Scan for the cell matching the given text and deliver its (X, Y) coordinate at center. 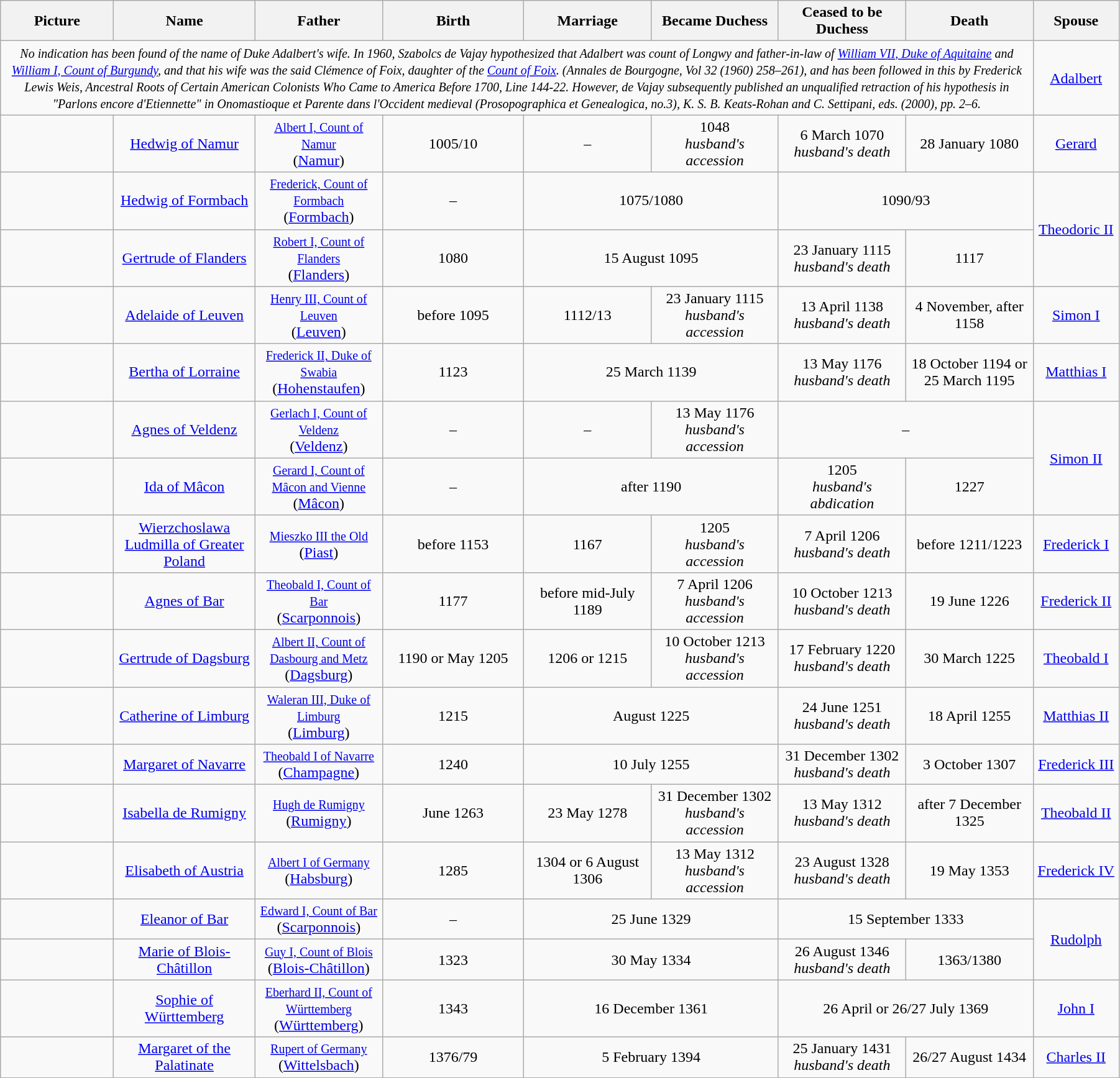
Mieszko III the Old(Piast) (318, 544)
Spouse (1076, 21)
19 May 1353 (970, 870)
1117 (970, 258)
23 January 1115husband's accession (715, 315)
13 May 1176husband's accession (715, 429)
before 1211/1223 (970, 544)
Edward I, Count of Bar(Scarponnois) (318, 920)
18 October 1194 or 25 March 1195 (970, 372)
1240 (453, 764)
Theodoric II (1076, 229)
18 April 1255 (970, 716)
3 October 1307 (970, 764)
1048husband's accession (715, 144)
13 May 1312husband's death (842, 813)
Adalbert (1076, 78)
1227 (970, 486)
Gerlach I, Count of Veldenz(Veldenz) (318, 429)
Marie of Blois-Châtillon (185, 959)
Agnes of Bar (185, 601)
1205husband's abdication (842, 486)
1205husband's accession (715, 544)
16 December 1361 (651, 1008)
Gertrude of Dagsburg (185, 658)
Eberhard II, Count of Württemberg(Württemberg) (318, 1008)
Matthias I (1076, 372)
after 1190 (651, 486)
Theobald I of Navarre(Champagne) (318, 764)
Hedwig of Formbach (185, 201)
John I (1076, 1008)
Frederick II, Duke of Swabia(Hohenstaufen) (318, 372)
Frederick I (1076, 544)
Gerard I, Count of Mâcon and Vienne(Mâcon) (318, 486)
1123 (453, 372)
25 January 1431husband's death (842, 1057)
Agnes of Veldenz (185, 429)
13 April 1138husband's death (842, 315)
before 1153 (453, 544)
24 June 1251husband's death (842, 716)
Father (318, 21)
Hugh de Rumigny(Rumigny) (318, 813)
26 August 1346husband's death (842, 959)
1323 (453, 959)
Name (185, 21)
Albert I of Germany(Habsburg) (318, 870)
1363/1380 (970, 959)
June 1263 (453, 813)
7 April 1206husband's death (842, 544)
Theobald I, Count of Bar(Scarponnois) (318, 601)
1090/93 (906, 201)
Wierzchoslawa Ludmilla of Greater Poland (185, 544)
Adelaide of Leuven (185, 315)
13 May 1312husband's accession (715, 870)
1206 or 1215 (588, 658)
30 March 1225 (970, 658)
5 February 1394 (651, 1057)
1167 (588, 544)
1080 (453, 258)
15 August 1095 (651, 258)
1005/10 (453, 144)
1285 (453, 870)
Theobald I (1076, 658)
Ceased to be Duchess (842, 21)
6 March 1070husband's death (842, 144)
Margaret of the Palatinate (185, 1057)
Rupert of Germany(Wittelsbach) (318, 1057)
1376/79 (453, 1057)
Frederick IV (1076, 870)
Margaret of Navarre (185, 764)
1075/1080 (651, 201)
25 March 1139 (651, 372)
Matthias II (1076, 716)
Isabella de Rumigny (185, 813)
Catherine of Limburg (185, 716)
before mid-July 1189 (588, 601)
Gerard (1076, 144)
25 June 1329 (651, 920)
Henry III, Count of Leuven(Leuven) (318, 315)
7 April 1206husband's accession (715, 601)
1112/13 (588, 315)
23 August 1328husband's death (842, 870)
after 7 December 1325 (970, 813)
Guy I, Count of Blois(Blois-Châtillon) (318, 959)
15 September 1333 (906, 920)
26/27 August 1434 (970, 1057)
17 February 1220husband's death (842, 658)
Simon II (1076, 458)
Gertrude of Flanders (185, 258)
1343 (453, 1008)
30 May 1334 (651, 959)
Waleran III, Duke of Limburg(Limburg) (318, 716)
1177 (453, 601)
Hedwig of Namur (185, 144)
10 July 1255 (651, 764)
Death (970, 21)
23 January 1115husband's death (842, 258)
1304 or 6 August 1306 (588, 870)
Frederick, Count of Formbach(Formbach) (318, 201)
Eleanor of Bar (185, 920)
10 October 1213husband's death (842, 601)
Frederick II (1076, 601)
Bertha of Lorraine (185, 372)
1215 (453, 716)
Frederick III (1076, 764)
Sophie of Württemberg (185, 1008)
31 December 1302husband's accession (715, 813)
31 December 1302husband's death (842, 764)
Albert II, Count of Dasbourg and Metz(Dagsburg) (318, 658)
August 1225 (651, 716)
4 November, after 1158 (970, 315)
Ida of Mâcon (185, 486)
Picture (57, 21)
Simon I (1076, 315)
Theobald II (1076, 813)
Robert I, Count of Flanders(Flanders) (318, 258)
Rudolph (1076, 939)
Albert I, Count of Namur(Namur) (318, 144)
before 1095 (453, 315)
Birth (453, 21)
10 October 1213husband's accession (715, 658)
23 May 1278 (588, 813)
Marriage (588, 21)
Charles II (1076, 1057)
26 April or 26/27 July 1369 (906, 1008)
Became Duchess (715, 21)
19 June 1226 (970, 601)
13 May 1176husband's death (842, 372)
Elisabeth of Austria (185, 870)
28 January 1080 (970, 144)
1190 or May 1205 (453, 658)
